Return the (x, y) coordinate for the center point of the cell that contains the specified text.  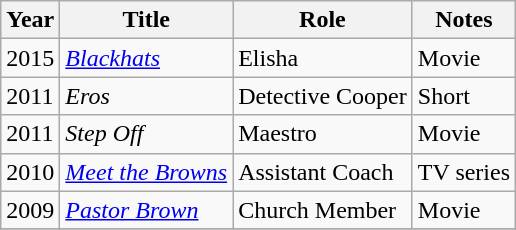
2009 (30, 210)
Meet the Browns (146, 172)
Assistant Coach (323, 172)
Pastor Brown (146, 210)
Church Member (323, 210)
Role (323, 20)
Eros (146, 96)
Blackhats (146, 58)
Title (146, 20)
TV series (464, 172)
Step Off (146, 134)
2015 (30, 58)
Year (30, 20)
Notes (464, 20)
Elisha (323, 58)
Maestro (323, 134)
2010 (30, 172)
Short (464, 96)
Detective Cooper (323, 96)
